Determine the (X, Y) coordinate at the center of the cell enclosing the given text.  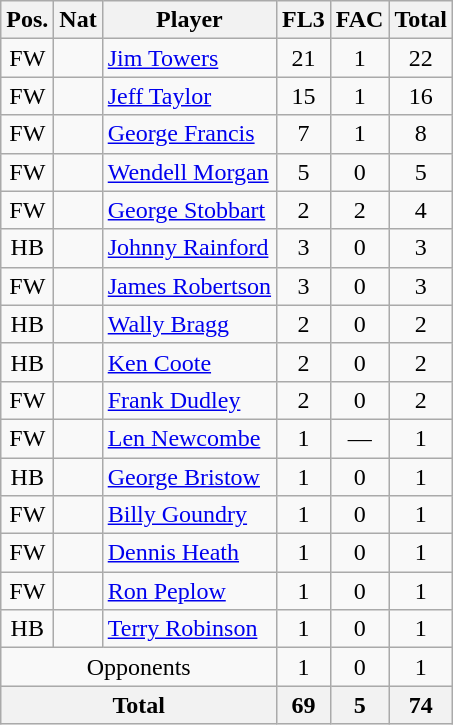
George Stobbart (189, 210)
16 (421, 96)
69 (304, 705)
Ken Coote (189, 362)
22 (421, 58)
George Bristow (189, 477)
Opponents (139, 667)
Wendell Morgan (189, 172)
21 (304, 58)
FL3 (304, 20)
FAC (360, 20)
4 (421, 210)
Pos. (28, 20)
Jeff Taylor (189, 96)
Ron Peplow (189, 591)
Player (189, 20)
Wally Bragg (189, 324)
— (360, 438)
Len Newcombe (189, 438)
James Robertson (189, 286)
8 (421, 134)
7 (304, 134)
Dennis Heath (189, 553)
15 (304, 96)
Nat (78, 20)
Jim Towers (189, 58)
Terry Robinson (189, 629)
Johnny Rainford (189, 248)
74 (421, 705)
Frank Dudley (189, 400)
George Francis (189, 134)
Billy Goundry (189, 515)
